Search for the cell housing the specified text and yield its (x, y) center coordinate. 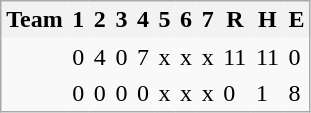
Team (34, 20)
6 (186, 20)
E (297, 20)
3 (122, 20)
8 (297, 94)
5 (165, 20)
2 (100, 20)
R (234, 20)
H (268, 20)
